For the text-containing cell, return its midpoint in [x, y] coordinate format. 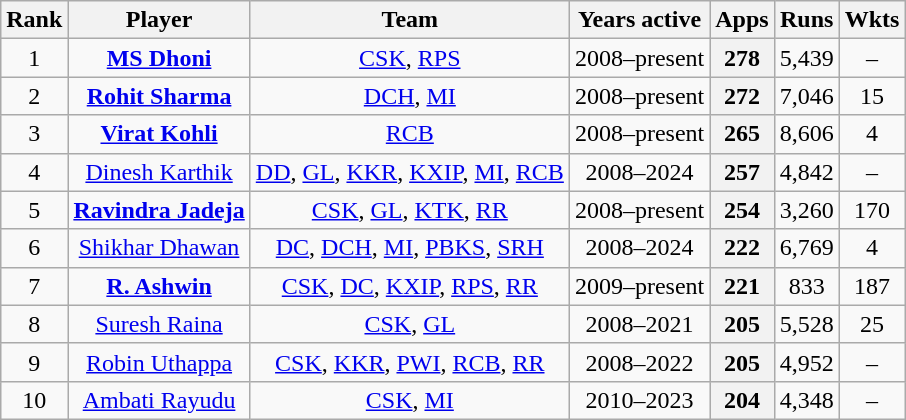
5,528 [806, 324]
2008–2021 [639, 324]
4,952 [806, 362]
Robin Uthappa [159, 362]
222 [742, 248]
Wkts [872, 20]
R. Ashwin [159, 286]
Suresh Raina [159, 324]
221 [742, 286]
Shikhar Dhawan [159, 248]
Dinesh Karthik [159, 172]
25 [872, 324]
8 [34, 324]
RCB [410, 134]
10 [34, 400]
CSK, MI [410, 400]
CSK, KKR, PWI, RCB, RR [410, 362]
8,606 [806, 134]
257 [742, 172]
Runs [806, 20]
254 [742, 210]
CSK, GL [410, 324]
Ambati Rayudu [159, 400]
Virat Kohli [159, 134]
170 [872, 210]
Apps [742, 20]
2010–2023 [639, 400]
MS Dhoni [159, 58]
DCH, MI [410, 96]
2009–present [639, 286]
7 [34, 286]
5,439 [806, 58]
Team [410, 20]
7,046 [806, 96]
2008–2022 [639, 362]
187 [872, 286]
9 [34, 362]
DD, GL, KKR, KXIP, MI, RCB [410, 172]
15 [872, 96]
6,769 [806, 248]
4,348 [806, 400]
CSK, DC, KXIP, RPS, RR [410, 286]
4,842 [806, 172]
Player [159, 20]
Rank [34, 20]
204 [742, 400]
278 [742, 58]
Years active [639, 20]
272 [742, 96]
DC, DCH, MI, PBKS, SRH [410, 248]
2 [34, 96]
Ravindra Jadeja [159, 210]
5 [34, 210]
265 [742, 134]
833 [806, 286]
3 [34, 134]
1 [34, 58]
3,260 [806, 210]
6 [34, 248]
CSK, RPS [410, 58]
CSK, GL, KTK, RR [410, 210]
Rohit Sharma [159, 96]
